Locate the cell with the specified text and output its (X, Y) center coordinate. 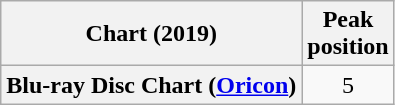
Chart (2019) (152, 34)
Peak position (348, 34)
5 (348, 85)
Blu-ray Disc Chart (Oricon) (152, 85)
